Extract the [x, y] coordinate from the center of the cell holding the provided text.  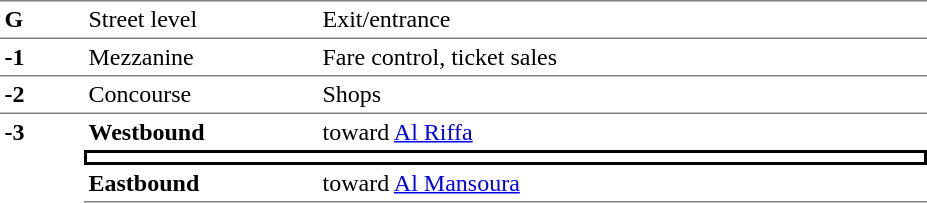
Shops [622, 94]
toward Al Mansoura [622, 184]
-3 [42, 157]
Exit/entrance [622, 20]
Westbound [201, 131]
-1 [42, 58]
G [42, 20]
-2 [42, 94]
Fare control, ticket sales [622, 58]
Eastbound [201, 184]
toward Al Riffa [622, 131]
Street level [201, 20]
Concourse [201, 94]
Mezzanine [201, 58]
